Return the [x, y] coordinate for the center point of the cell that contains the specified text.  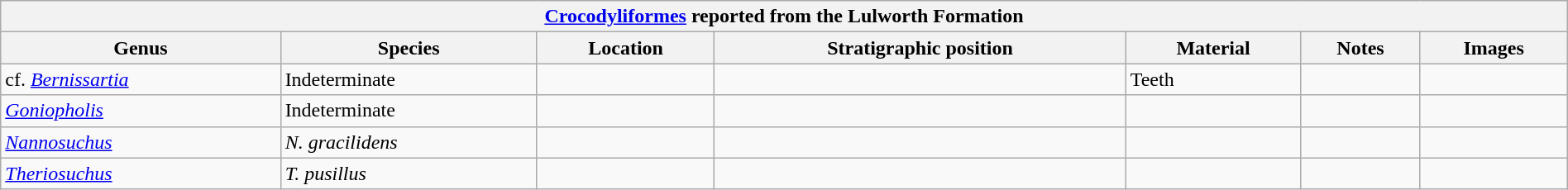
Species [409, 48]
T. pusillus [409, 173]
Theriosuchus [141, 173]
Notes [1360, 48]
Genus [141, 48]
Crocodyliformes reported from the Lulworth Formation [784, 17]
Location [625, 48]
Goniopholis [141, 111]
Stratigraphic position [920, 48]
cf. Bernissartia [141, 79]
N. gracilidens [409, 142]
Images [1494, 48]
Nannosuchus [141, 142]
Material [1213, 48]
Teeth [1213, 79]
